Find where the given text appears and provide that cell's center as [X, Y] coordinate. 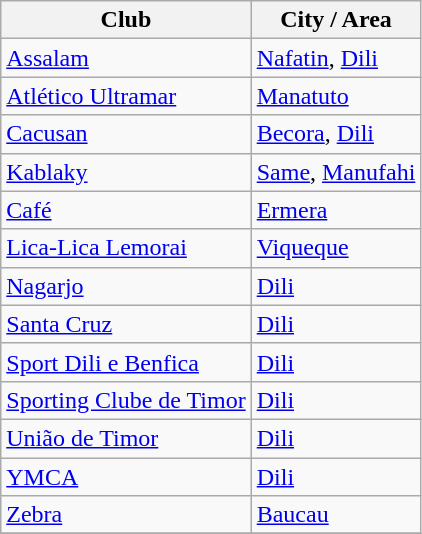
Becora, Dili [336, 134]
Sport Dili e Benfica [126, 362]
Nafatin, Dili [336, 58]
União de Timor [126, 438]
Club [126, 20]
Viqueque [336, 248]
Manatuto [336, 96]
Sporting Clube de Timor [126, 400]
Same, Manufahi [336, 172]
YMCA [126, 477]
City / Area [336, 20]
Café [126, 210]
Baucau [336, 515]
Assalam [126, 58]
Ermera [336, 210]
Cacusan [126, 134]
Lica-Lica Lemorai [126, 248]
Atlético Ultramar [126, 96]
Kablaky [126, 172]
Zebra [126, 515]
Nagarjo [126, 286]
Santa Cruz [126, 324]
